Determine the (X, Y) coordinate at the center of the cell enclosing the given text.  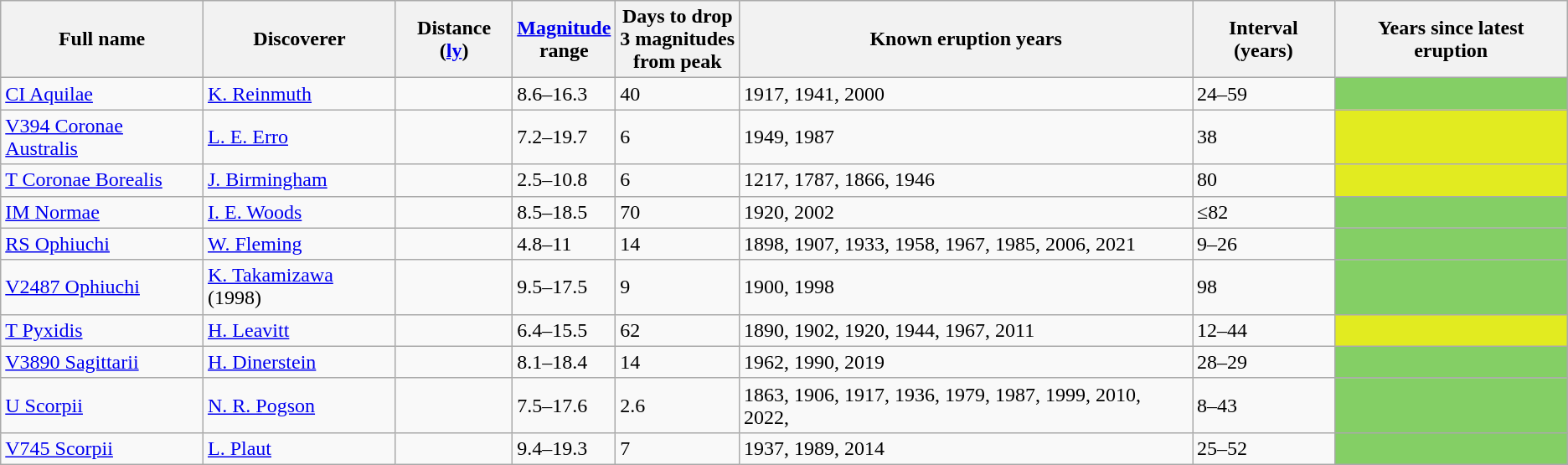
9–26 (1264, 244)
8.1–18.4 (565, 362)
J. Birmingham (299, 180)
IM Normae (102, 212)
38 (1264, 137)
2.5–10.8 (565, 180)
V2487 Ophiuchi (102, 287)
8.5–18.5 (565, 212)
24–59 (1264, 94)
V394 Coronae Australis (102, 137)
62 (678, 330)
40 (678, 94)
Days to drop 3 magnitudes from peak (678, 39)
1917, 1941, 2000 (967, 94)
1920, 2002 (967, 212)
CI Aquilae (102, 94)
28–29 (1264, 362)
I. E. Woods (299, 212)
98 (1264, 287)
2.6 (678, 406)
Distance (ly) (454, 39)
8.6–16.3 (565, 94)
80 (1264, 180)
L. Plaut (299, 448)
12–44 (1264, 330)
7 (678, 448)
9.4–19.3 (565, 448)
1962, 1990, 2019 (967, 362)
Known eruption years (967, 39)
70 (678, 212)
4.8–11 (565, 244)
V745 Scorpii (102, 448)
1900, 1998 (967, 287)
T Pyxidis (102, 330)
V3890 Sagittarii (102, 362)
N. R. Pogson (299, 406)
≤82 (1264, 212)
H. Dinerstein (299, 362)
9.5–17.5 (565, 287)
1937, 1989, 2014 (967, 448)
L. E. Erro (299, 137)
U Scorpii (102, 406)
Years since latest eruption (1451, 39)
7.5–17.6 (565, 406)
RS Ophiuchi (102, 244)
W. Fleming (299, 244)
Interval (years) (1264, 39)
H. Leavitt (299, 330)
K. Reinmuth (299, 94)
Full name (102, 39)
K. Takamizawa (1998) (299, 287)
1863, 1906, 1917, 1936, 1979, 1987, 1999, 2010, 2022, (967, 406)
8–43 (1264, 406)
1217, 1787, 1866, 1946 (967, 180)
1890, 1902, 1920, 1944, 1967, 2011 (967, 330)
7.2–19.7 (565, 137)
1949, 1987 (967, 137)
Magnitude range (565, 39)
6.4–15.5 (565, 330)
Discoverer (299, 39)
T Coronae Borealis (102, 180)
25–52 (1264, 448)
1898, 1907, 1933, 1958, 1967, 1985, 2006, 2021 (967, 244)
9 (678, 287)
